Return [x, y] of the center of cell containing provided text 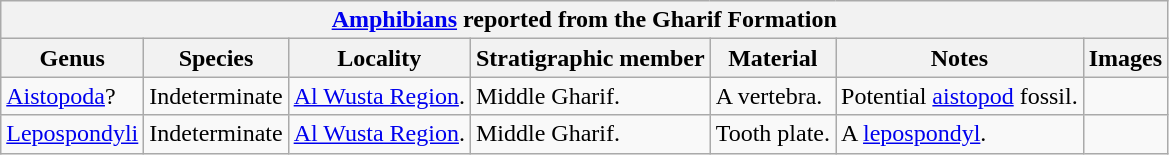
Locality [379, 58]
Tooth plate. [772, 134]
Stratigraphic member [590, 58]
Images [1125, 58]
Aistopoda? [72, 96]
A vertebra. [772, 96]
A lepospondyl. [960, 134]
Material [772, 58]
Species [216, 58]
Genus [72, 58]
Lepospondyli [72, 134]
Amphibians reported from the Gharif Formation [584, 20]
Notes [960, 58]
Potential aistopod fossil. [960, 96]
